Locate the cell with the specified text and output its (x, y) center coordinate. 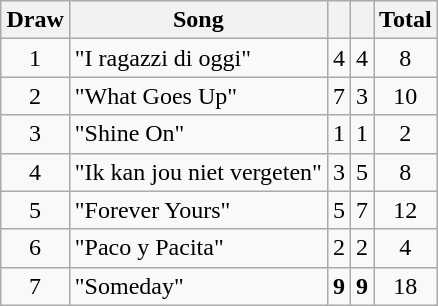
"Paco y Pacita" (198, 248)
"Someday" (198, 286)
10 (406, 96)
Total (406, 20)
"I ragazzi di oggi" (198, 58)
"Forever Yours" (198, 210)
"Ik kan jou niet vergeten" (198, 172)
"What Goes Up" (198, 96)
12 (406, 210)
6 (35, 248)
"Shine On" (198, 134)
18 (406, 286)
Song (198, 20)
Draw (35, 20)
